Return the [X, Y] coordinate for the center point of the cell that contains the specified text.  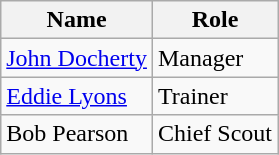
Trainer [214, 96]
Role [214, 20]
John Docherty [77, 58]
Manager [214, 58]
Chief Scout [214, 134]
Bob Pearson [77, 134]
Eddie Lyons [77, 96]
Name [77, 20]
